Extract the [X, Y] coordinate from the center of the cell holding the provided text.  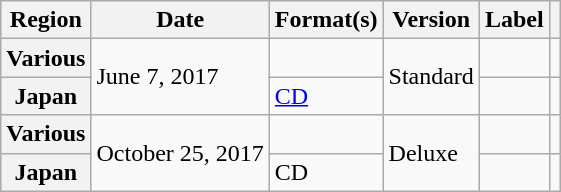
Version [431, 20]
Deluxe [431, 153]
October 25, 2017 [180, 153]
Region [46, 20]
Standard [431, 77]
Format(s) [326, 20]
June 7, 2017 [180, 77]
Date [180, 20]
Label [514, 20]
